Output the (x, y) coordinate of the center of the cell containing the given text.  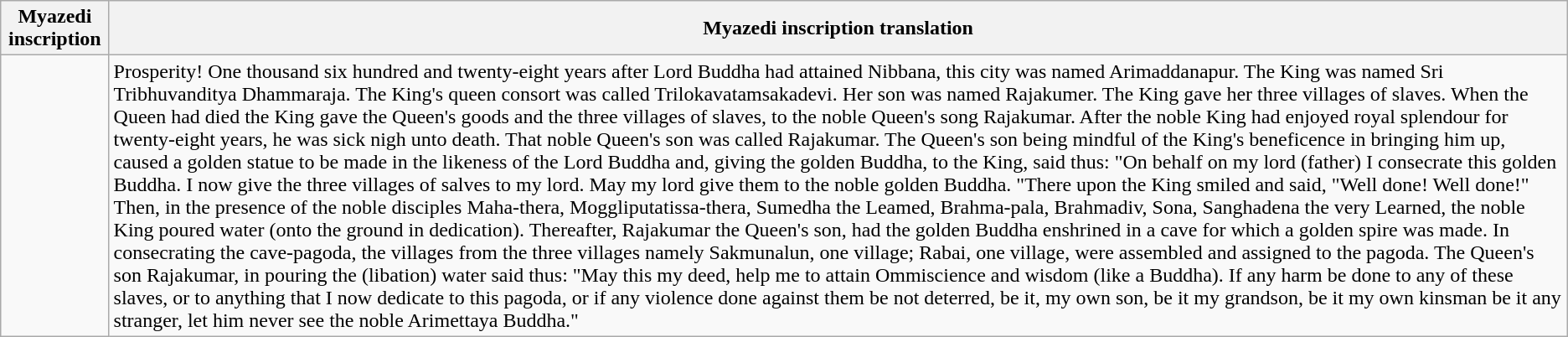
Myazedi inscription translation (838, 29)
Myazedi inscription (55, 29)
